From the cell containing the given text, extract its center point as (X, Y) coordinate. 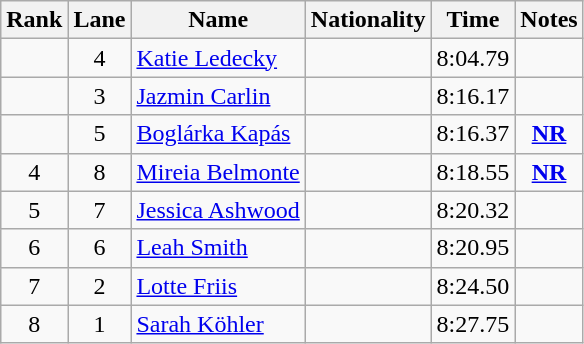
Lane (100, 20)
8:24.50 (473, 286)
Sarah Köhler (218, 324)
Jessica Ashwood (218, 210)
Lotte Friis (218, 286)
Jazmin Carlin (218, 96)
Leah Smith (218, 248)
8:27.75 (473, 324)
8:04.79 (473, 58)
Notes (549, 20)
8:18.55 (473, 172)
8:16.17 (473, 96)
8:20.95 (473, 248)
1 (100, 324)
Rank (34, 20)
Mireia Belmonte (218, 172)
Katie Ledecky (218, 58)
8:20.32 (473, 210)
Nationality (368, 20)
8:16.37 (473, 134)
3 (100, 96)
Boglárka Kapás (218, 134)
Time (473, 20)
2 (100, 286)
Name (218, 20)
